Search for the cell housing the specified text and yield its [x, y] center coordinate. 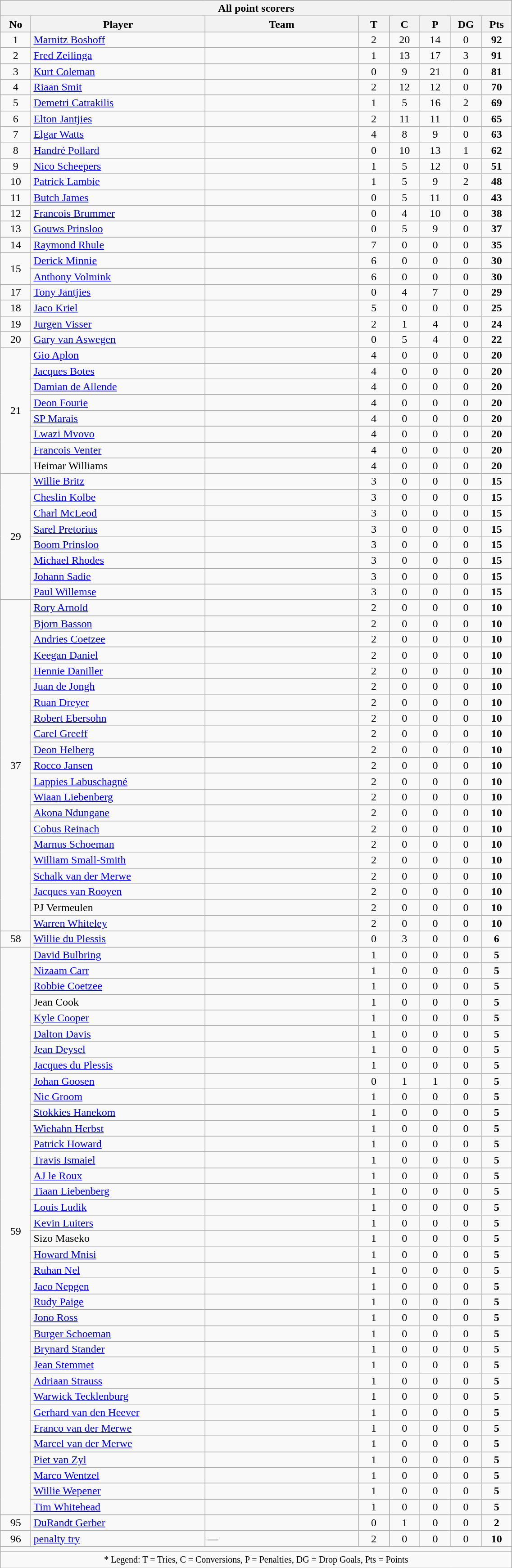
William Small-Smith [118, 860]
Stokkies Hanekom [118, 1112]
Robert Ebersohn [118, 718]
96 [16, 1539]
Francois Venter [118, 450]
Wiehahn Herbst [118, 1128]
Warwick Tecklenburg [118, 1397]
Handré Pollard [118, 150]
Willie du Plessis [118, 939]
Francois Brummer [118, 213]
Paul Willemse [118, 592]
Jaco Kriel [118, 308]
Adriaan Strauss [118, 1380]
Rudy Paige [118, 1302]
38 [497, 213]
Warren Whiteley [118, 923]
T [374, 24]
Jacques du Plessis [118, 1065]
DG [466, 24]
24 [497, 324]
Jacques van Rooyen [118, 892]
Johann Sadie [118, 576]
Nizaam Carr [118, 971]
PJ Vermeulen [118, 907]
David Bulbring [118, 955]
69 [497, 103]
Louis Ludik [118, 1208]
Sizo Maseko [118, 1239]
Raymond Rhule [118, 245]
91 [497, 56]
Gio Aplon [118, 355]
51 [497, 166]
Gerhard van den Heever [118, 1412]
Andries Coetzee [118, 639]
Ruhan Nel [118, 1271]
70 [497, 87]
Fred Zeilinga [118, 56]
Jean Cook [118, 1002]
Bjorn Basson [118, 624]
Damian de Allende [118, 387]
Juan de Jongh [118, 687]
Johan Goosen [118, 1081]
95 [16, 1523]
Cobus Reinach [118, 829]
92 [497, 40]
All point scorers [256, 8]
Schalk van der Merwe [118, 876]
62 [497, 150]
Burger Schoeman [118, 1334]
AJ le Roux [118, 1175]
Hennie Daniller [118, 670]
Boom Prinsloo [118, 544]
Robbie Coetzee [118, 986]
22 [497, 339]
Marnitz Boshoff [118, 40]
Franco van der Merwe [118, 1428]
C [404, 24]
Marco Wentzel [118, 1476]
Piet van Zyl [118, 1460]
Jaco Nepgen [118, 1286]
Willie Britz [118, 481]
Marcel van der Merwe [118, 1443]
65 [497, 119]
Tiaan Liebenberg [118, 1191]
Ruan Dreyer [118, 703]
Kevin Luiters [118, 1223]
16 [435, 103]
Akona Ndungane [118, 813]
Jean Stemmet [118, 1365]
SP Marais [118, 418]
Lappies Labuschagné [118, 781]
Gouws Prinsloo [118, 229]
Travis Ismaiel [118, 1160]
Patrick Howard [118, 1144]
Rory Arnold [118, 607]
Willie Wepener [118, 1491]
Jurgen Visser [118, 324]
Elton Jantjies [118, 119]
Nic Groom [118, 1097]
Gary van Aswegen [118, 339]
48 [497, 182]
Wiaan Liebenberg [118, 797]
Lwazi Mvovo [118, 434]
25 [497, 308]
59 [16, 1231]
Riaan Smit [118, 87]
Jacques Botes [118, 371]
Cheslin Kolbe [118, 498]
penalty try [118, 1539]
18 [16, 308]
Demetri Catrakilis [118, 103]
Jono Ross [118, 1317]
Dalton Davis [118, 1034]
Howard Mnisi [118, 1254]
Nico Scheepers [118, 166]
Butch James [118, 198]
63 [497, 134]
P [435, 24]
Carel Greeff [118, 734]
35 [497, 245]
Anthony Volmink [118, 276]
Elgar Watts [118, 134]
Rocco Jansen [118, 766]
19 [16, 324]
43 [497, 198]
Deon Fourie [118, 402]
Player [118, 24]
Brynard Stander [118, 1349]
Derick Minnie [118, 261]
Pts [497, 24]
Tim Whitehead [118, 1507]
Deon Helberg [118, 750]
— [282, 1539]
81 [497, 71]
Patrick Lambie [118, 182]
Sarel Pretorius [118, 529]
No [16, 24]
Team [282, 24]
Kyle Cooper [118, 1018]
Keegan Daniel [118, 655]
Jean Deysel [118, 1049]
Michael Rhodes [118, 561]
* Legend: T = Tries, C = Conversions, P = Penalties, DG = Drop Goals, Pts = Points [256, 1559]
Tony Jantjies [118, 292]
Marnus Schoeman [118, 844]
Kurt Coleman [118, 71]
DuRandt Gerber [118, 1523]
Heimar Williams [118, 466]
58 [16, 939]
Charl McLeod [118, 513]
